Determine the [X, Y] coordinate at the center of the cell enclosing the given text.  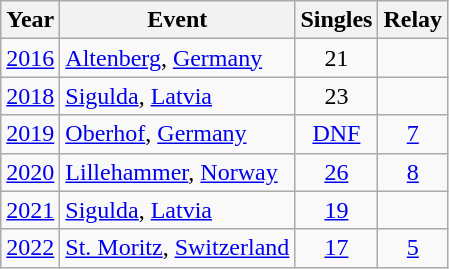
8 [413, 172]
2021 [30, 210]
2016 [30, 58]
Event [178, 20]
17 [336, 248]
2022 [30, 248]
Relay [413, 20]
Lillehammer, Norway [178, 172]
Year [30, 20]
2019 [30, 134]
DNF [336, 134]
26 [336, 172]
2020 [30, 172]
19 [336, 210]
21 [336, 58]
23 [336, 96]
Altenberg, Germany [178, 58]
St. Moritz, Switzerland [178, 248]
Oberhof, Germany [178, 134]
7 [413, 134]
2018 [30, 96]
Singles [336, 20]
5 [413, 248]
